From the cell containing the given text, extract its center point as [X, Y] coordinate. 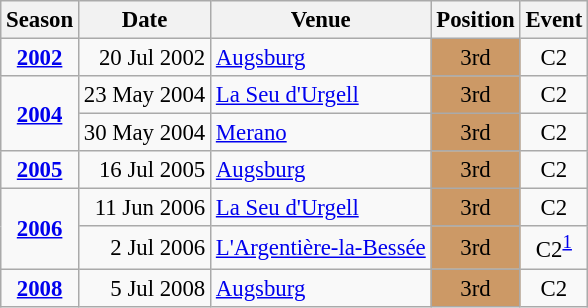
C21 [554, 247]
2008 [40, 288]
Merano [321, 133]
Position [476, 20]
11 Jun 2006 [144, 208]
2002 [40, 58]
2004 [40, 114]
16 Jul 2005 [144, 170]
23 May 2004 [144, 95]
Event [554, 20]
5 Jul 2008 [144, 288]
2005 [40, 170]
2006 [40, 229]
Season [40, 20]
20 Jul 2002 [144, 58]
30 May 2004 [144, 133]
L'Argentière-la-Bessée [321, 247]
Venue [321, 20]
2 Jul 2006 [144, 247]
Date [144, 20]
